Search for the cell housing the specified text and yield its (X, Y) center coordinate. 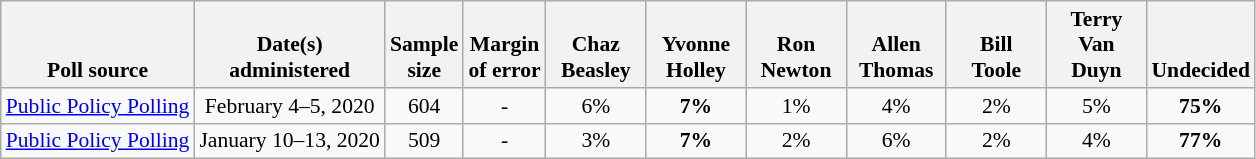
604 (424, 106)
Marginof error (504, 44)
3% (596, 141)
TerryVan Duyn (1096, 44)
February 4–5, 2020 (290, 106)
1% (796, 106)
RonNewton (796, 44)
January 10–13, 2020 (290, 141)
5% (1096, 106)
ChazBeasley (596, 44)
75% (1200, 106)
Samplesize (424, 44)
Undecided (1200, 44)
BillToole (996, 44)
YvonneHolley (696, 44)
509 (424, 141)
77% (1200, 141)
Poll source (98, 44)
AllenThomas (896, 44)
Date(s)administered (290, 44)
